Provide the (X, Y) coordinate of the cell's center where the given text is located.  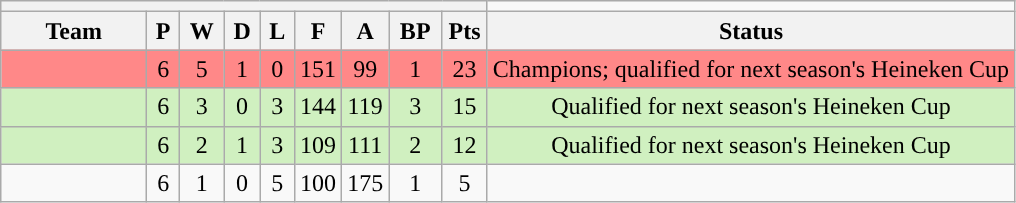
L (277, 31)
23 (465, 69)
Champions; qualified for next season's Heineken Cup (750, 69)
BP (416, 31)
144 (318, 107)
175 (366, 183)
111 (366, 145)
A (366, 31)
12 (465, 145)
15 (465, 107)
100 (318, 183)
151 (318, 69)
P (164, 31)
99 (366, 69)
F (318, 31)
W (202, 31)
D (242, 31)
Team (74, 31)
109 (318, 145)
Pts (465, 31)
Status (750, 31)
119 (366, 107)
